Find where the given text appears and provide that cell's center as [x, y] coordinate. 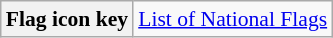
List of National Flags [232, 19]
Flag icon key [67, 19]
